Scan for the cell matching the given text and deliver its (x, y) coordinate at center. 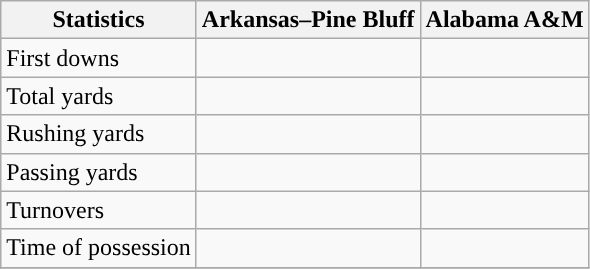
Rushing yards (99, 134)
Total yards (99, 96)
First downs (99, 58)
Time of possession (99, 248)
Arkansas–Pine Bluff (308, 20)
Turnovers (99, 210)
Statistics (99, 20)
Passing yards (99, 172)
Alabama A&M (504, 20)
